Scan for the cell matching the given text and deliver its [X, Y] coordinate at center. 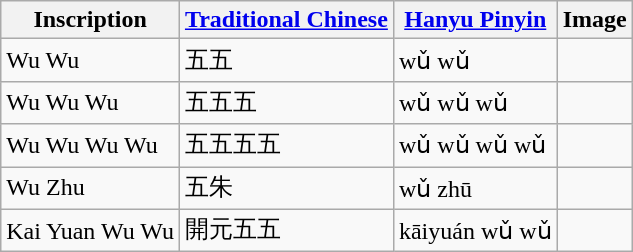
Traditional Chinese [286, 20]
Kai Yuan Wu Wu [90, 230]
wǔ zhū [475, 188]
Image [594, 20]
wǔ wǔ [475, 60]
五五五 [286, 102]
kāiyuán wǔ wǔ [475, 230]
五五 [286, 60]
開元五五 [286, 230]
Inscription [90, 20]
Wu Wu Wu Wu [90, 146]
Wu Zhu [90, 188]
五朱 [286, 188]
Wu Wu [90, 60]
wǔ wǔ wǔ wǔ [475, 146]
wǔ wǔ wǔ [475, 102]
Wu Wu Wu [90, 102]
五五五五 [286, 146]
Hanyu Pinyin [475, 20]
